Output the [x, y] coordinate of the center of the cell containing the given text.  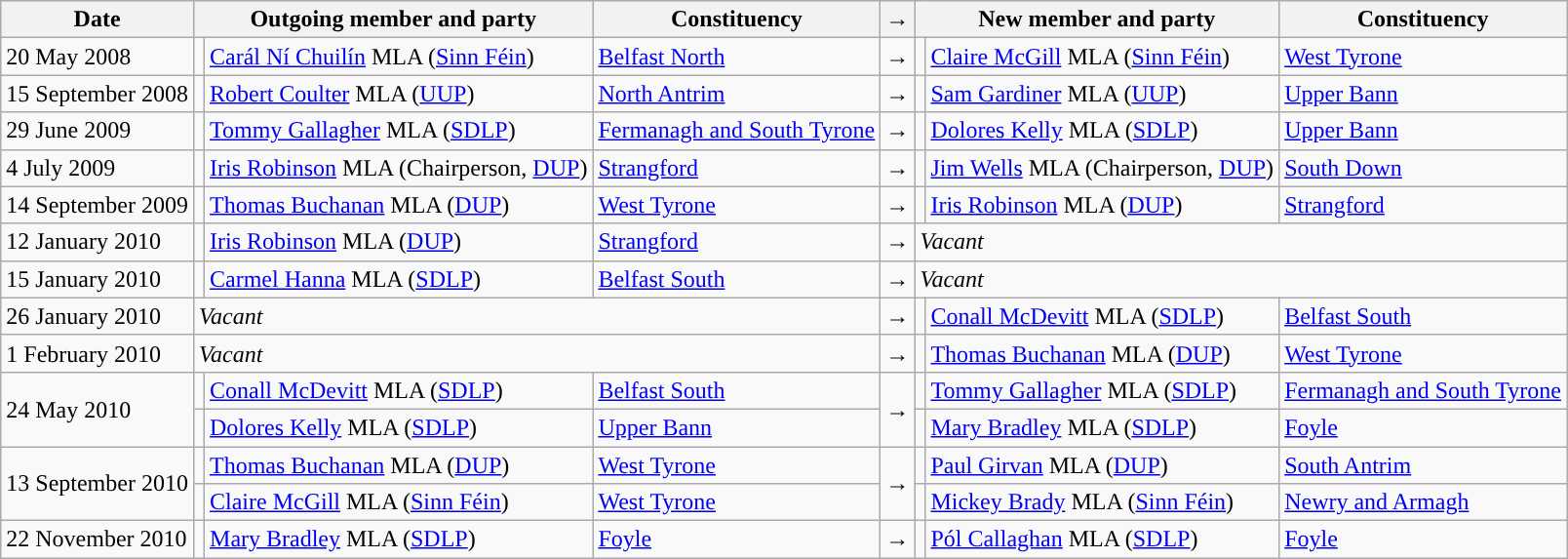
4 July 2009 [98, 168]
New member and party [1097, 20]
Sam Gardiner MLA (UUP) [1102, 94]
Newry and Armagh [1424, 502]
South Antrim [1424, 465]
13 September 2010 [98, 484]
22 November 2010 [98, 539]
15 September 2008 [98, 94]
North Antrim [737, 94]
Belfast North [737, 57]
Outgoing member and party [392, 20]
Date [98, 20]
12 January 2010 [98, 242]
Jim Wells MLA (Chairperson, DUP) [1102, 168]
20 May 2008 [98, 57]
15 January 2010 [98, 279]
26 January 2010 [98, 316]
14 September 2009 [98, 205]
Paul Girvan MLA (DUP) [1102, 465]
Carmel Hanna MLA (SDLP) [399, 279]
Carál Ní Chuilín MLA (Sinn Féin) [399, 57]
Pól Callaghan MLA (SDLP) [1102, 539]
South Down [1424, 168]
24 May 2010 [98, 409]
1 February 2010 [98, 353]
Mickey Brady MLA (Sinn Féin) [1102, 502]
Robert Coulter MLA (UUP) [399, 94]
Iris Robinson MLA (Chairperson, DUP) [399, 168]
29 June 2009 [98, 131]
